From the cell containing the given text, extract its center point as (X, Y) coordinate. 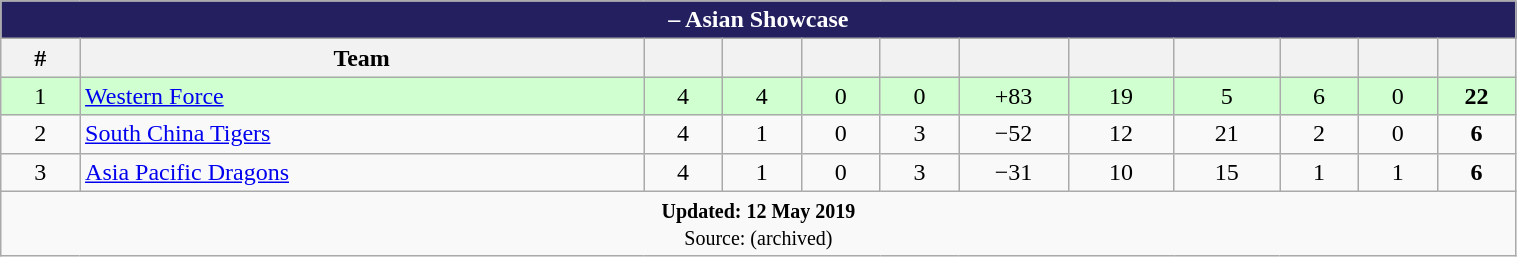
– Asian Showcase (758, 20)
10 (1121, 172)
# (40, 58)
Updated: 12 May 2019 Source: (archived) (758, 224)
5 (1227, 96)
21 (1227, 134)
+83 (1014, 96)
−52 (1014, 134)
19 (1121, 96)
−31 (1014, 172)
Team (362, 58)
Western Force (362, 96)
South China Tigers (362, 134)
12 (1121, 134)
22 (1476, 96)
15 (1227, 172)
Asia Pacific Dragons (362, 172)
